Return the [X, Y] coordinate for the center point of the cell that contains the specified text.  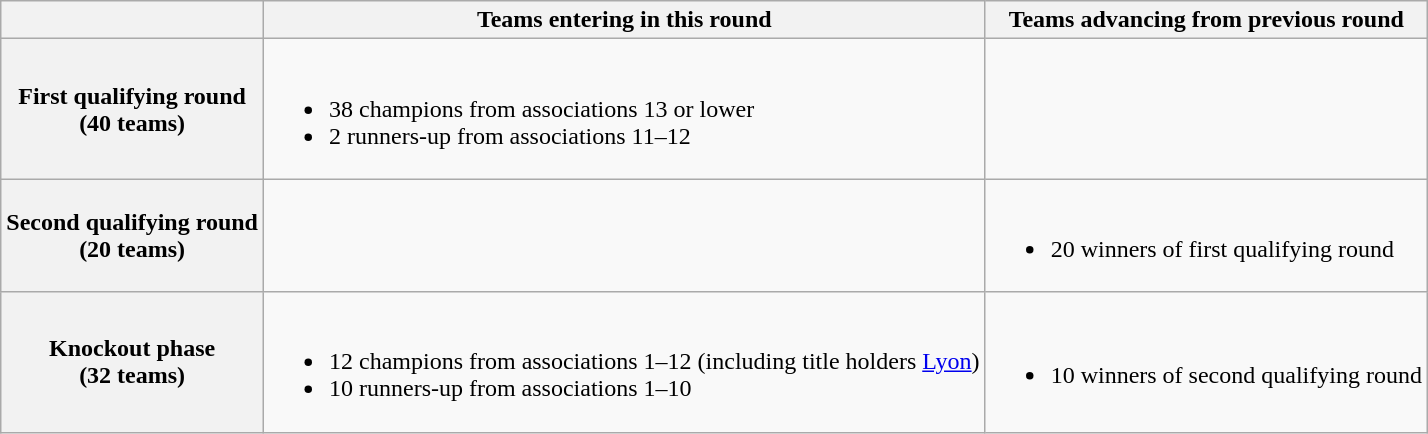
First qualifying round(40 teams) [132, 109]
10 winners of second qualifying round [1206, 362]
Second qualifying round(20 teams) [132, 236]
Teams advancing from previous round [1206, 20]
Teams entering in this round [624, 20]
12 champions from associations 1–12 (including title holders Lyon)10 runners-up from associations 1–10 [624, 362]
20 winners of first qualifying round [1206, 236]
Knockout phase(32 teams) [132, 362]
38 champions from associations 13 or lower2 runners-up from associations 11–12 [624, 109]
